From the cell containing the given text, extract its center point as (X, Y) coordinate. 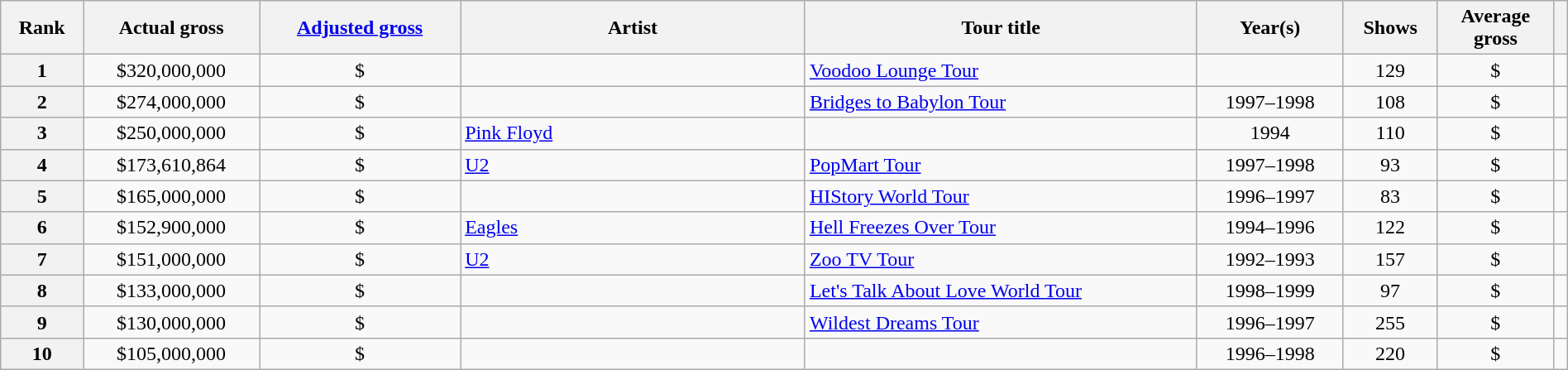
PopMart Tour (1001, 165)
1998–1999 (1270, 291)
Tour title (1001, 28)
8 (42, 291)
1992–1993 (1270, 259)
83 (1390, 196)
Rank (42, 28)
110 (1390, 133)
122 (1390, 228)
Voodoo Lounge Tour (1001, 70)
157 (1390, 259)
$165,000,000 (172, 196)
$250,000,000 (172, 133)
Let's Talk About Love World Tour (1001, 291)
Wildest Dreams Tour (1001, 322)
$320,000,000 (172, 70)
Year(s) (1270, 28)
1 (42, 70)
6 (42, 228)
1994–1996 (1270, 228)
129 (1390, 70)
5 (42, 196)
Shows (1390, 28)
4 (42, 165)
$274,000,000 (172, 102)
Zoo TV Tour (1001, 259)
Actual gross (172, 28)
$105,000,000 (172, 353)
Eagles (633, 228)
$152,900,000 (172, 228)
108 (1390, 102)
1996–1998 (1270, 353)
$130,000,000 (172, 322)
9 (42, 322)
Bridges to Babylon Tour (1001, 102)
2 (42, 102)
$173,610,864 (172, 165)
255 (1390, 322)
10 (42, 353)
7 (42, 259)
HIStory World Tour (1001, 196)
Pink Floyd (633, 133)
97 (1390, 291)
220 (1390, 353)
Adjusted gross (361, 28)
Averagegross (1495, 28)
$133,000,000 (172, 291)
$151,000,000 (172, 259)
Hell Freezes Over Tour (1001, 228)
3 (42, 133)
93 (1390, 165)
Artist (633, 28)
1994 (1270, 133)
